Find where the given text appears and provide that cell's center as [x, y] coordinate. 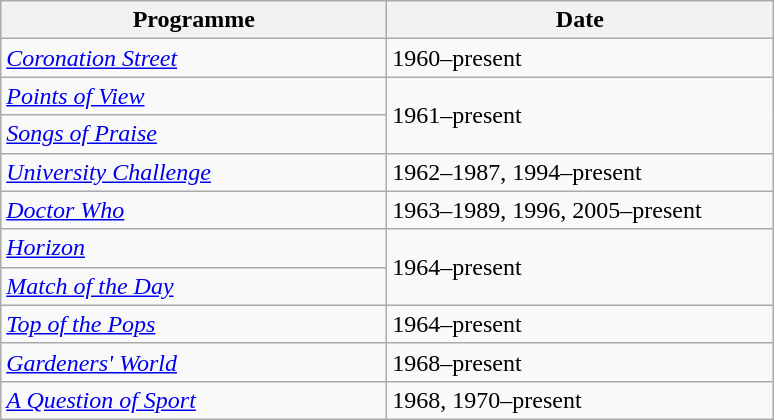
Doctor Who [194, 210]
1968–present [580, 362]
Horizon [194, 248]
1960–present [580, 58]
Gardeners' World [194, 362]
Points of View [194, 96]
Top of the Pops [194, 324]
Coronation Street [194, 58]
1961–present [580, 115]
Programme [194, 20]
A Question of Sport [194, 400]
1963–1989, 1996, 2005–present [580, 210]
Songs of Praise [194, 134]
University Challenge [194, 172]
Date [580, 20]
Match of the Day [194, 286]
1962–1987, 1994–present [580, 172]
1968, 1970–present [580, 400]
